Search for the cell housing the specified text and yield its (X, Y) center coordinate. 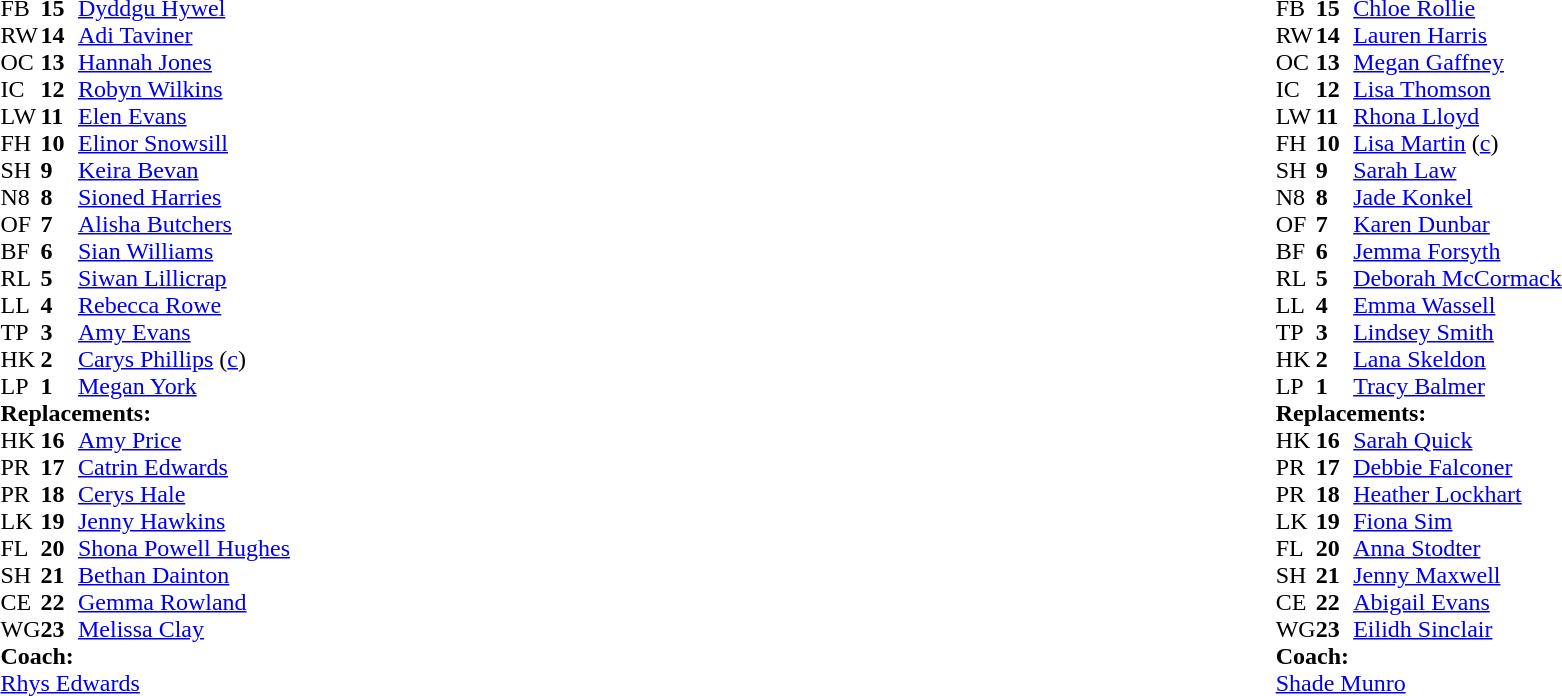
Amy Evans (184, 332)
Keira Bevan (184, 170)
Adi Taviner (184, 36)
Bethan Dainton (184, 576)
Melissa Clay (184, 630)
Elen Evans (184, 116)
Jenny Hawkins (184, 522)
Rebecca Rowe (184, 306)
Rhona Lloyd (1458, 116)
Sarah Law (1458, 170)
Eilidh Sinclair (1458, 630)
Karen Dunbar (1458, 224)
Carys Phillips (c) (184, 360)
Alisha Butchers (184, 224)
Megan Gaffney (1458, 62)
Lana Skeldon (1458, 360)
Lauren Harris (1458, 36)
Sian Williams (184, 252)
Deborah McCormack (1458, 278)
Lisa Thomson (1458, 90)
Tracy Balmer (1458, 386)
Sioned Harries (184, 198)
Fiona Sim (1458, 522)
Lisa Martin (c) (1458, 144)
Emma Wassell (1458, 306)
Jenny Maxwell (1458, 576)
Gemma Rowland (184, 602)
Siwan Lillicrap (184, 278)
Catrin Edwards (184, 468)
Sarah Quick (1458, 440)
Megan York (184, 386)
Amy Price (184, 440)
Elinor Snowsill (184, 144)
Shona Powell Hughes (184, 548)
Cerys Hale (184, 494)
Abigail Evans (1458, 602)
Hannah Jones (184, 62)
Jemma Forsyth (1458, 252)
Debbie Falconer (1458, 468)
Robyn Wilkins (184, 90)
Jade Konkel (1458, 198)
Heather Lockhart (1458, 494)
Anna Stodter (1458, 548)
Lindsey Smith (1458, 332)
